Capture the cell that displays the provided text and extract its [X, Y] central coordinate. 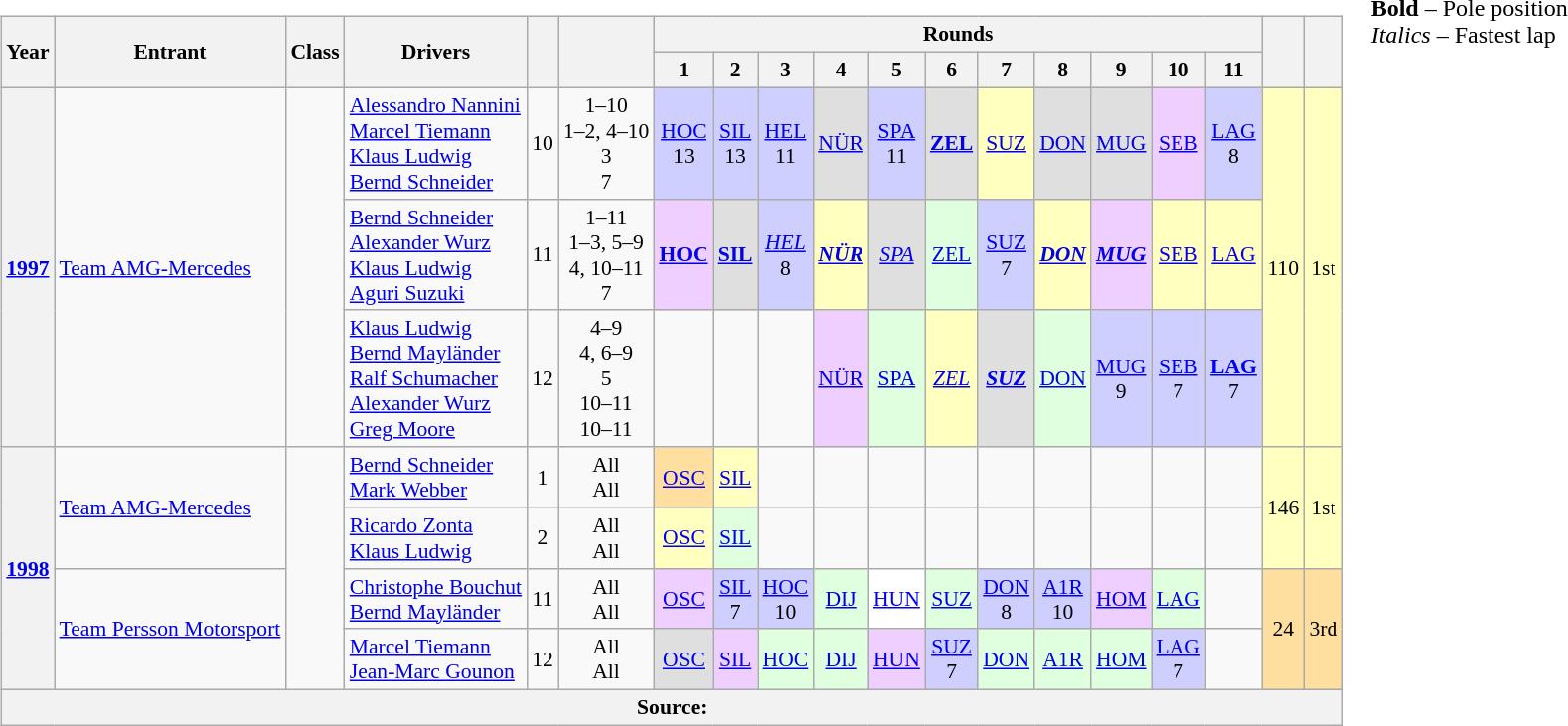
Rounds [958, 35]
Alessandro Nannini Marcel Tiemann Klaus Ludwig Bernd Schneider [435, 143]
1–11 1–3, 5–9 4, 10–11 7 [606, 254]
9 [1121, 70]
4–9 4, 6–9 5 10–11 10–11 [606, 378]
SIL 13 [735, 143]
Bernd Schneider Mark Webber [435, 477]
Bernd Schneider Alexander Wurz Klaus Ludwig Aguri Suzuki [435, 254]
SIL 7 [735, 598]
7 [1006, 70]
Ricardo Zonta Klaus Ludwig [435, 538]
6 [952, 70]
Team Persson Motorsport [171, 629]
SEB 7 [1178, 378]
HOC 10 [786, 598]
SPA 11 [896, 143]
HOC 13 [684, 143]
3rd [1324, 629]
1997 [28, 267]
110 [1284, 267]
146 [1284, 508]
LAG 8 [1234, 143]
A1R [1063, 659]
Christophe Bouchut Bernd Mayländer [435, 598]
HEL 11 [786, 143]
4 [841, 70]
HEL 8 [786, 254]
1998 [28, 568]
5 [896, 70]
Class [314, 52]
DON 8 [1006, 598]
8 [1063, 70]
Entrant [171, 52]
Year [28, 52]
MUG 9 [1121, 378]
Source: [672, 707]
3 [786, 70]
1–10 1–2, 4–10 3 7 [606, 143]
24 [1284, 629]
Klaus Ludwig Bernd Mayländer Ralf Schumacher Alexander Wurz Greg Moore [435, 378]
Drivers [435, 52]
A1R 10 [1063, 598]
Marcel Tiemann Jean-Marc Gounon [435, 659]
